Determine the [x, y] coordinate at the center of the cell enclosing the given text.  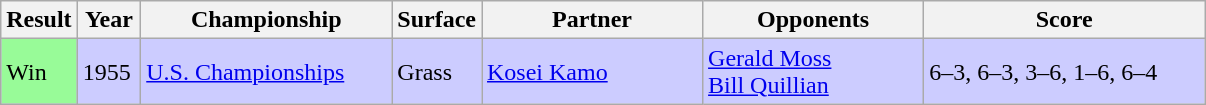
Gerald Moss Bill Quillian [814, 72]
6–3, 6–3, 3–6, 1–6, 6–4 [1064, 72]
Kosei Kamo [592, 72]
Grass [437, 72]
Partner [592, 20]
Championship [266, 20]
Score [1064, 20]
Surface [437, 20]
Win [39, 72]
Year [109, 20]
U.S. Championships [266, 72]
Opponents [814, 20]
Result [39, 20]
1955 [109, 72]
